Capture the cell that displays the provided text and extract its (X, Y) central coordinate. 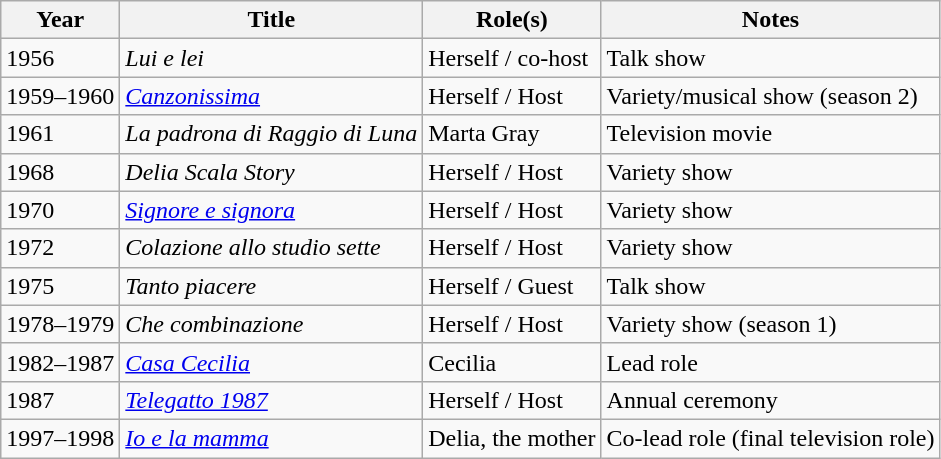
Herself / co-host (512, 58)
1982–1987 (60, 362)
Year (60, 20)
Io e la mamma (272, 438)
Television movie (770, 134)
Variety/musical show (season 2) (770, 96)
1956 (60, 58)
1978–1979 (60, 324)
Variety show (season 1) (770, 324)
Canzonissima (272, 96)
Herself / Guest (512, 286)
Role(s) (512, 20)
Tanto piacere (272, 286)
Che combinazione (272, 324)
Marta Gray (512, 134)
Colazione allo studio sette (272, 248)
Title (272, 20)
Lui e lei (272, 58)
1972 (60, 248)
Signore e signora (272, 210)
Cecilia (512, 362)
1968 (60, 172)
Delia, the mother (512, 438)
Casa Cecilia (272, 362)
Annual ceremony (770, 400)
1970 (60, 210)
Notes (770, 20)
1959–1960 (60, 96)
1961 (60, 134)
1987 (60, 400)
Delia Scala Story (272, 172)
Telegatto 1987 (272, 400)
Lead role (770, 362)
1997–1998 (60, 438)
1975 (60, 286)
La padrona di Raggio di Luna (272, 134)
Co-lead role (final television role) (770, 438)
